Extract the [X, Y] coordinate from the center of the cell holding the provided text.  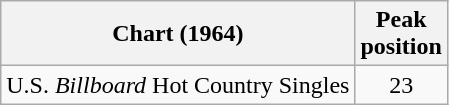
Peakposition [401, 34]
Chart (1964) [178, 34]
23 [401, 85]
U.S. Billboard Hot Country Singles [178, 85]
